Capture the cell that displays the provided text and extract its (x, y) central coordinate. 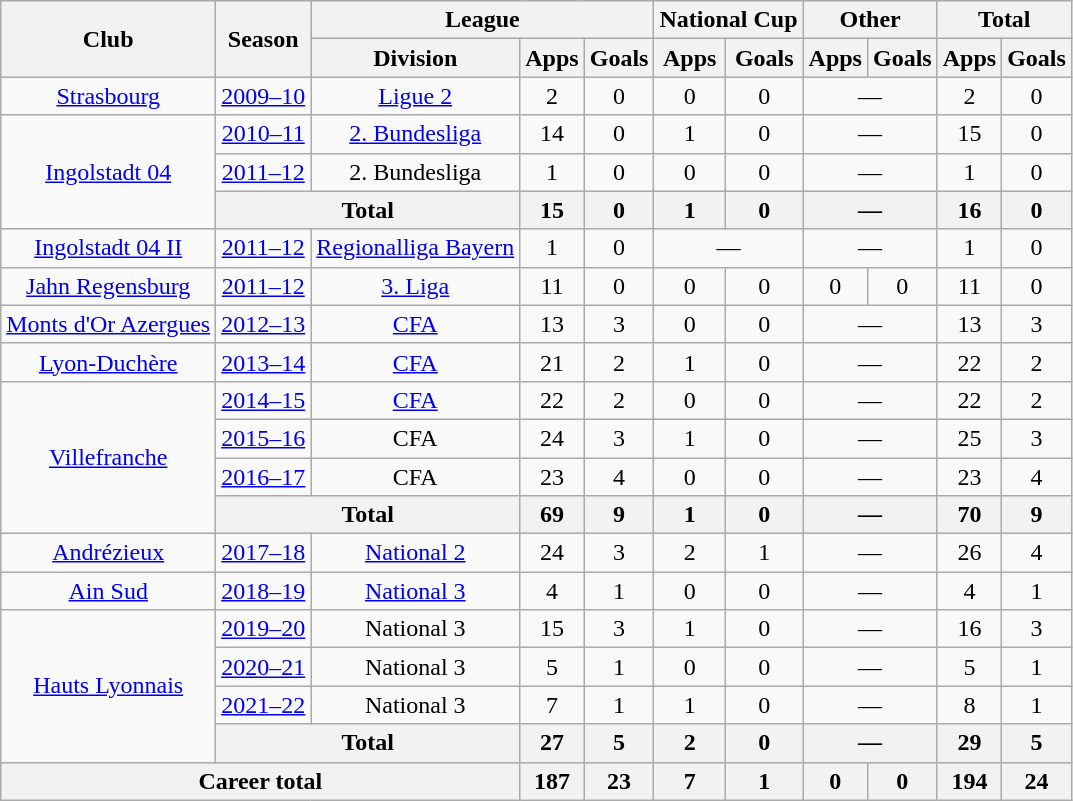
National Cup (728, 20)
Regionalliga Bayern (416, 248)
Ingolstadt 04 (108, 172)
2012–13 (264, 324)
Hauts Lyonnais (108, 686)
Ligue 2 (416, 96)
2014–15 (264, 400)
League (482, 20)
Jahn Regensburg (108, 286)
Strasbourg (108, 96)
2009–10 (264, 96)
Ain Sud (108, 591)
70 (969, 515)
Monts d'Or Azergues (108, 324)
69 (552, 515)
27 (552, 743)
2019–20 (264, 629)
26 (969, 553)
194 (969, 781)
2015–16 (264, 438)
187 (552, 781)
2013–14 (264, 362)
Andrézieux (108, 553)
Ingolstadt 04 II (108, 248)
2010–11 (264, 134)
Season (264, 39)
Club (108, 39)
2018–19 (264, 591)
2020–21 (264, 667)
14 (552, 134)
Division (416, 58)
8 (969, 705)
2016–17 (264, 477)
National 2 (416, 553)
3. Liga (416, 286)
Villefranche (108, 457)
Career total (260, 781)
21 (552, 362)
Lyon-Duchère (108, 362)
25 (969, 438)
2017–18 (264, 553)
29 (969, 743)
2021–22 (264, 705)
Other (870, 20)
